Provide the (x, y) coordinate of the cell's center where the given text is located.  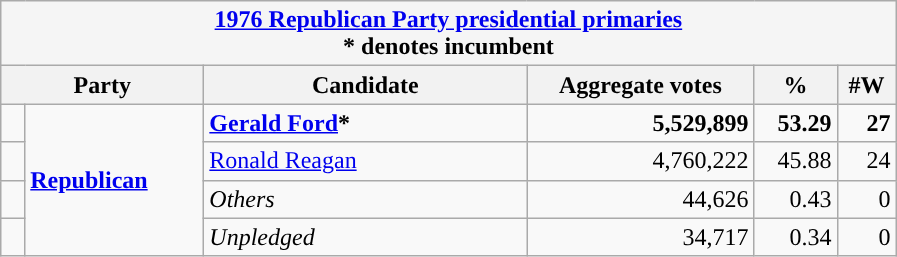
#W (866, 85)
Republican (114, 180)
53.29 (796, 123)
27 (866, 123)
Candidate (366, 85)
Ronald Reagan (366, 161)
% (796, 85)
Others (366, 199)
45.88 (796, 161)
0.43 (796, 199)
44,626 (640, 199)
5,529,899 (640, 123)
Unpledged (366, 237)
1976 Republican Party presidential primaries* denotes incumbent (448, 34)
Party (102, 85)
0.34 (796, 237)
Gerald Ford* (366, 123)
24 (866, 161)
4,760,222 (640, 161)
Aggregate votes (640, 85)
34,717 (640, 237)
